Extract the (X, Y) coordinate from the center of the cell holding the provided text.  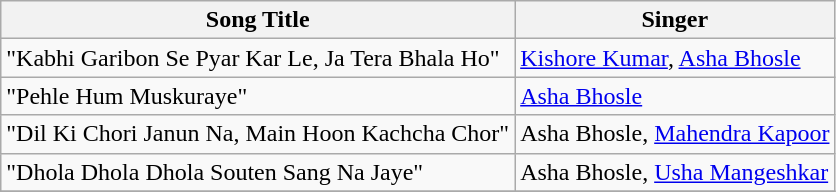
"Dhola Dhola Dhola Souten Sang Na Jaye" (258, 172)
"Dil Ki Chori Janun Na, Main Hoon Kachcha Chor" (258, 134)
Asha Bhosle (675, 96)
Singer (675, 20)
Asha Bhosle, Mahendra Kapoor (675, 134)
"Kabhi Garibon Se Pyar Kar Le, Ja Tera Bhala Ho" (258, 58)
"Pehle Hum Muskuraye" (258, 96)
Song Title (258, 20)
Kishore Kumar, Asha Bhosle (675, 58)
Asha Bhosle, Usha Mangeshkar (675, 172)
